Identify which cell holds the provided text, then report its [X, Y] central coordinate. 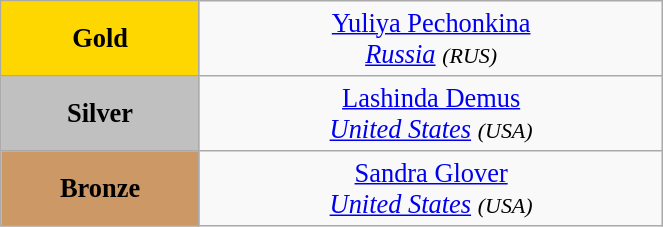
Bronze [100, 188]
Yuliya PechonkinaRussia (RUS) [430, 38]
Silver [100, 112]
Gold [100, 38]
Lashinda DemusUnited States (USA) [430, 112]
Sandra GloverUnited States (USA) [430, 188]
